Find where the given text appears and provide that cell's center as [x, y] coordinate. 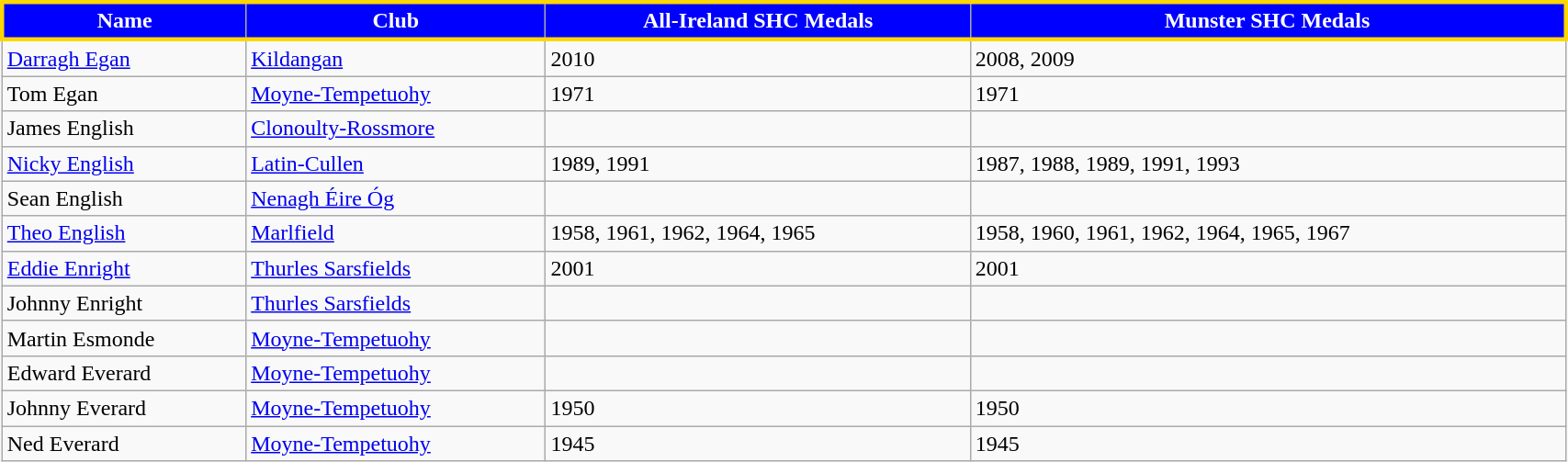
1958, 1960, 1961, 1962, 1964, 1965, 1967 [1268, 233]
1958, 1961, 1962, 1964, 1965 [758, 233]
2008, 2009 [1268, 58]
Martin Esmonde [123, 338]
Club [396, 20]
Nenagh Éire Óg [396, 198]
Name [123, 20]
Nicky English [123, 163]
Kildangan [396, 58]
Johnny Enright [123, 303]
James English [123, 129]
Latin-Cullen [396, 163]
Sean English [123, 198]
Eddie Enright [123, 268]
1987, 1988, 1989, 1991, 1993 [1268, 163]
Theo English [123, 233]
Johnny Everard [123, 408]
1989, 1991 [758, 163]
Darragh Egan [123, 58]
Munster SHC Medals [1268, 20]
All-Ireland SHC Medals [758, 20]
2010 [758, 58]
Edward Everard [123, 373]
Tom Egan [123, 94]
Ned Everard [123, 444]
Marlfield [396, 233]
Clonoulty-Rossmore [396, 129]
